Find where the given text appears and provide that cell's center as [x, y] coordinate. 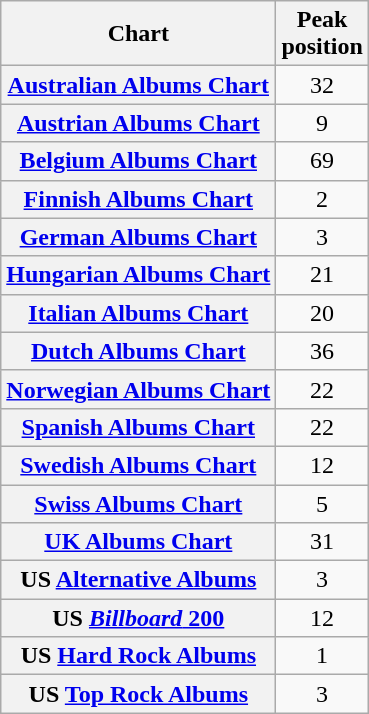
Belgium Albums Chart [138, 161]
Dutch Albums Chart [138, 351]
Australian Albums Chart [138, 85]
Finnish Albums Chart [138, 199]
9 [322, 123]
Italian Albums Chart [138, 313]
Austrian Albums Chart [138, 123]
2 [322, 199]
21 [322, 275]
US Alternative Albums [138, 580]
31 [322, 542]
US Hard Rock Albums [138, 656]
1 [322, 656]
Chart [138, 34]
32 [322, 85]
69 [322, 161]
Swiss Albums Chart [138, 503]
US Billboard 200 [138, 618]
US Top Rock Albums [138, 694]
20 [322, 313]
5 [322, 503]
Spanish Albums Chart [138, 427]
German Albums Chart [138, 237]
Swedish Albums Chart [138, 465]
Peakposition [322, 34]
Norwegian Albums Chart [138, 389]
Hungarian Albums Chart [138, 275]
UK Albums Chart [138, 542]
36 [322, 351]
